Detect which cell encompasses the target text, then output its [x, y] center coordinate. 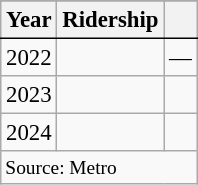
2023 [29, 95]
— [180, 58]
Ridership [110, 20]
2022 [29, 58]
Year [29, 20]
Source: Metro [99, 168]
2024 [29, 133]
